Detect which cell encompasses the target text, then output its (X, Y) center coordinate. 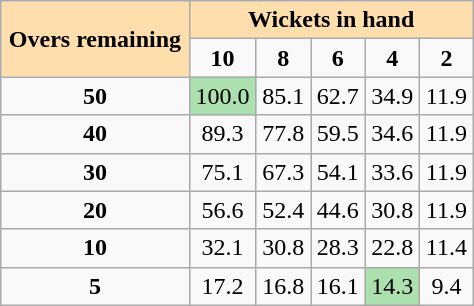
8 (284, 58)
85.1 (284, 96)
100.0 (222, 96)
20 (95, 210)
Wickets in hand (331, 20)
11.4 (447, 248)
14.3 (392, 286)
17.2 (222, 286)
40 (95, 134)
44.6 (338, 210)
9.4 (447, 286)
4 (392, 58)
54.1 (338, 172)
52.4 (284, 210)
34.6 (392, 134)
50 (95, 96)
33.6 (392, 172)
22.8 (392, 248)
30 (95, 172)
32.1 (222, 248)
28.3 (338, 248)
5 (95, 286)
67.3 (284, 172)
77.8 (284, 134)
6 (338, 58)
Overs remaining (95, 39)
2 (447, 58)
89.3 (222, 134)
75.1 (222, 172)
56.6 (222, 210)
16.8 (284, 286)
62.7 (338, 96)
16.1 (338, 286)
59.5 (338, 134)
34.9 (392, 96)
